Detect which cell encompasses the target text, then output its (x, y) center coordinate. 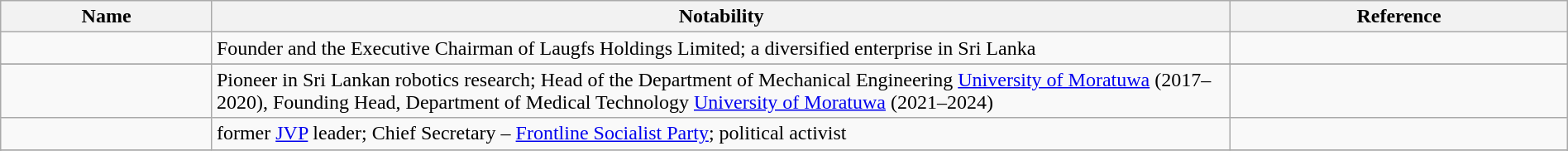
former JVP leader; Chief Secretary – Frontline Socialist Party; political activist (721, 134)
Reference (1399, 17)
Notability (721, 17)
Founder and the Executive Chairman of Laugfs Holdings Limited; a diversified enterprise in Sri Lanka (721, 48)
Name (107, 17)
